Return the [X, Y] coordinate for the center point of the cell that contains the specified text.  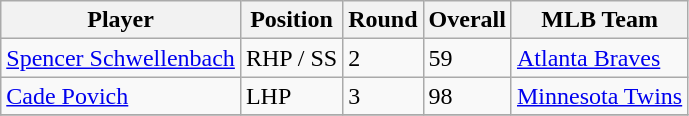
59 [467, 58]
2 [383, 58]
RHP / SS [291, 58]
98 [467, 96]
LHP [291, 96]
Player [121, 20]
3 [383, 96]
Position [291, 20]
Round [383, 20]
Minnesota Twins [599, 96]
MLB Team [599, 20]
Atlanta Braves [599, 58]
Spencer Schwellenbach [121, 58]
Overall [467, 20]
Cade Povich [121, 96]
